Detect which cell encompasses the target text, then output its [x, y] center coordinate. 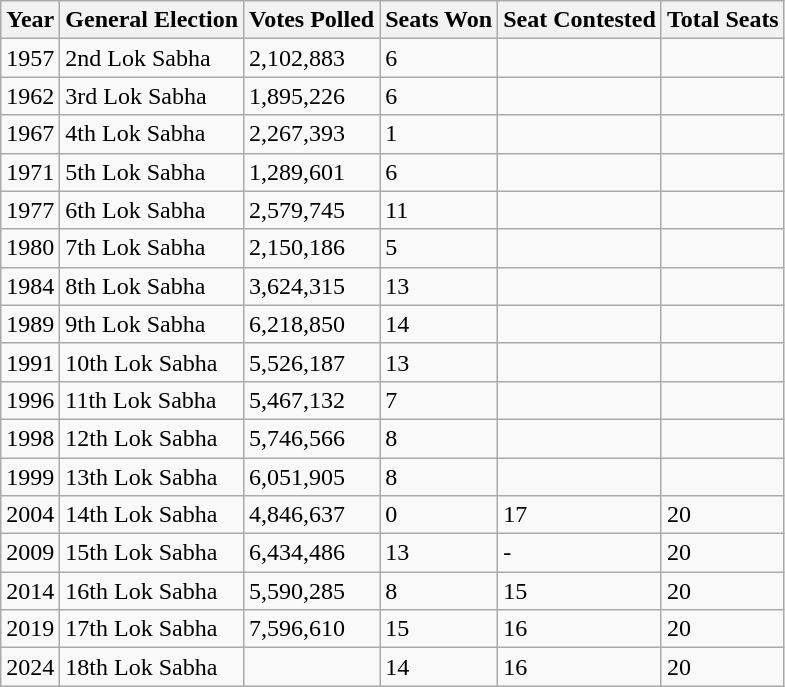
1991 [30, 362]
5,526,187 [312, 362]
11th Lok Sabha [152, 400]
1999 [30, 477]
12th Lok Sabha [152, 438]
2,267,393 [312, 134]
7,596,610 [312, 629]
5,746,566 [312, 438]
15th Lok Sabha [152, 553]
2nd Lok Sabha [152, 58]
2004 [30, 515]
1977 [30, 210]
Total Seats [722, 20]
1957 [30, 58]
1989 [30, 324]
2024 [30, 667]
1,895,226 [312, 96]
2,579,745 [312, 210]
8th Lok Sabha [152, 286]
9th Lok Sabha [152, 324]
17th Lok Sabha [152, 629]
18th Lok Sabha [152, 667]
- [580, 553]
1971 [30, 172]
0 [439, 515]
1980 [30, 248]
1967 [30, 134]
6th Lok Sabha [152, 210]
2019 [30, 629]
1984 [30, 286]
5,467,132 [312, 400]
Seat Contested [580, 20]
3rd Lok Sabha [152, 96]
4,846,637 [312, 515]
16th Lok Sabha [152, 591]
6,434,486 [312, 553]
6,051,905 [312, 477]
2009 [30, 553]
13th Lok Sabha [152, 477]
5th Lok Sabha [152, 172]
Year [30, 20]
1,289,601 [312, 172]
2,150,186 [312, 248]
3,624,315 [312, 286]
1 [439, 134]
1996 [30, 400]
1998 [30, 438]
11 [439, 210]
7 [439, 400]
7th Lok Sabha [152, 248]
Votes Polled [312, 20]
17 [580, 515]
2014 [30, 591]
1962 [30, 96]
2,102,883 [312, 58]
6,218,850 [312, 324]
14th Lok Sabha [152, 515]
Seats Won [439, 20]
5 [439, 248]
General Election [152, 20]
10th Lok Sabha [152, 362]
4th Lok Sabha [152, 134]
5,590,285 [312, 591]
